Return [X, Y] of the center of cell containing provided text 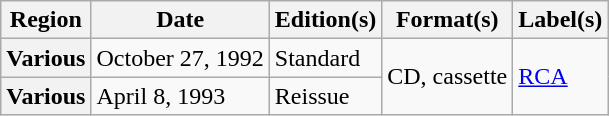
CD, cassette [448, 77]
Standard [325, 58]
April 8, 1993 [180, 96]
Date [180, 20]
Format(s) [448, 20]
Region [46, 20]
Label(s) [560, 20]
RCA [560, 77]
Edition(s) [325, 20]
Reissue [325, 96]
October 27, 1992 [180, 58]
